Determine the [X, Y] coordinate at the center of the cell enclosing the given text.  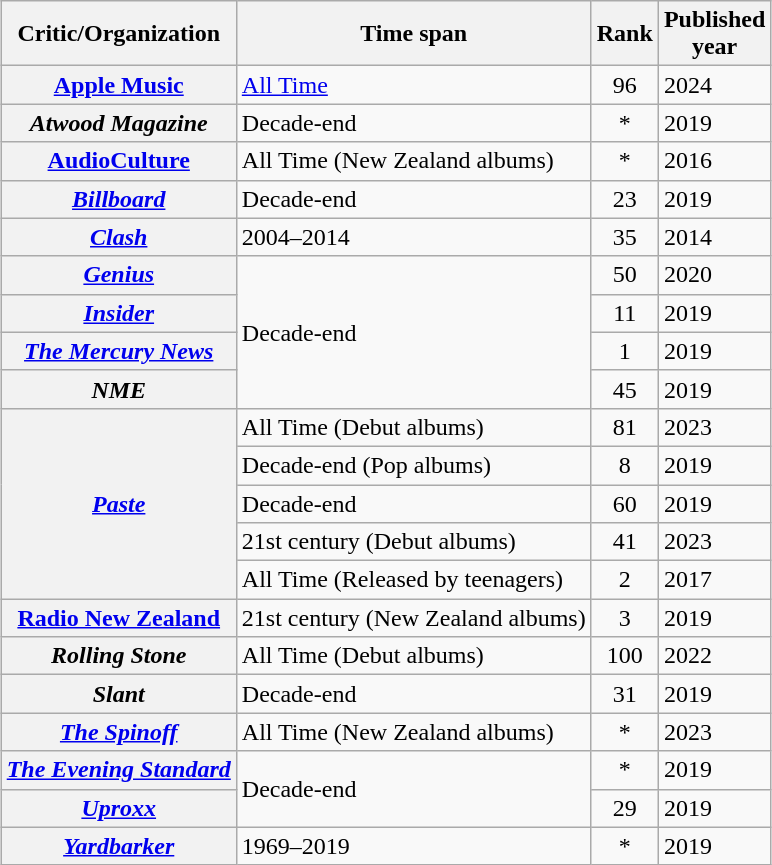
8 [624, 465]
Apple Music [118, 85]
Genius [118, 275]
Uproxx [118, 808]
Decade-end (Pop albums) [414, 465]
21st century (New Zealand albums) [414, 618]
60 [624, 503]
Rolling Stone [118, 656]
100 [624, 656]
2 [624, 580]
Atwood Magazine [118, 123]
2016 [714, 161]
Publishedyear [714, 34]
81 [624, 427]
41 [624, 542]
2024 [714, 85]
Clash [118, 237]
2017 [714, 580]
96 [624, 85]
AudioCulture [118, 161]
Billboard [118, 199]
2014 [714, 237]
21st century (Debut albums) [414, 542]
NME [118, 389]
Yardbarker [118, 846]
11 [624, 313]
Critic/Organization [118, 34]
Time span [414, 34]
23 [624, 199]
All Time (Released by teenagers) [414, 580]
35 [624, 237]
2004–2014 [414, 237]
29 [624, 808]
Slant [118, 694]
Paste [118, 503]
2022 [714, 656]
2020 [714, 275]
1 [624, 351]
31 [624, 694]
The Spinoff [118, 732]
50 [624, 275]
Rank [624, 34]
The Mercury News [118, 351]
Radio New Zealand [118, 618]
The Evening Standard [118, 770]
Insider [118, 313]
3 [624, 618]
45 [624, 389]
1969–2019 [414, 846]
All Time [414, 85]
